Find where the given text appears and provide that cell's center as (x, y) coordinate. 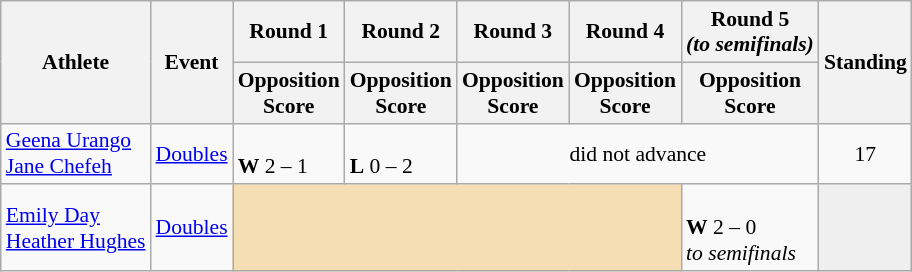
Standing (866, 62)
did not advance (638, 154)
Round 2 (401, 32)
L 0 – 2 (401, 154)
Round 4 (625, 32)
Event (192, 62)
17 (866, 154)
Round 5(to semifinals) (750, 32)
Geena UrangoJane Chefeh (76, 154)
Round 3 (513, 32)
W 2 – 1 (289, 154)
Round 1 (289, 32)
W 2 – 0to semifinals (750, 228)
Athlete (76, 62)
Emily DayHeather Hughes (76, 228)
